Pinpoint the cell where the given text exists, returning its (X, Y) midpoint coordinate. 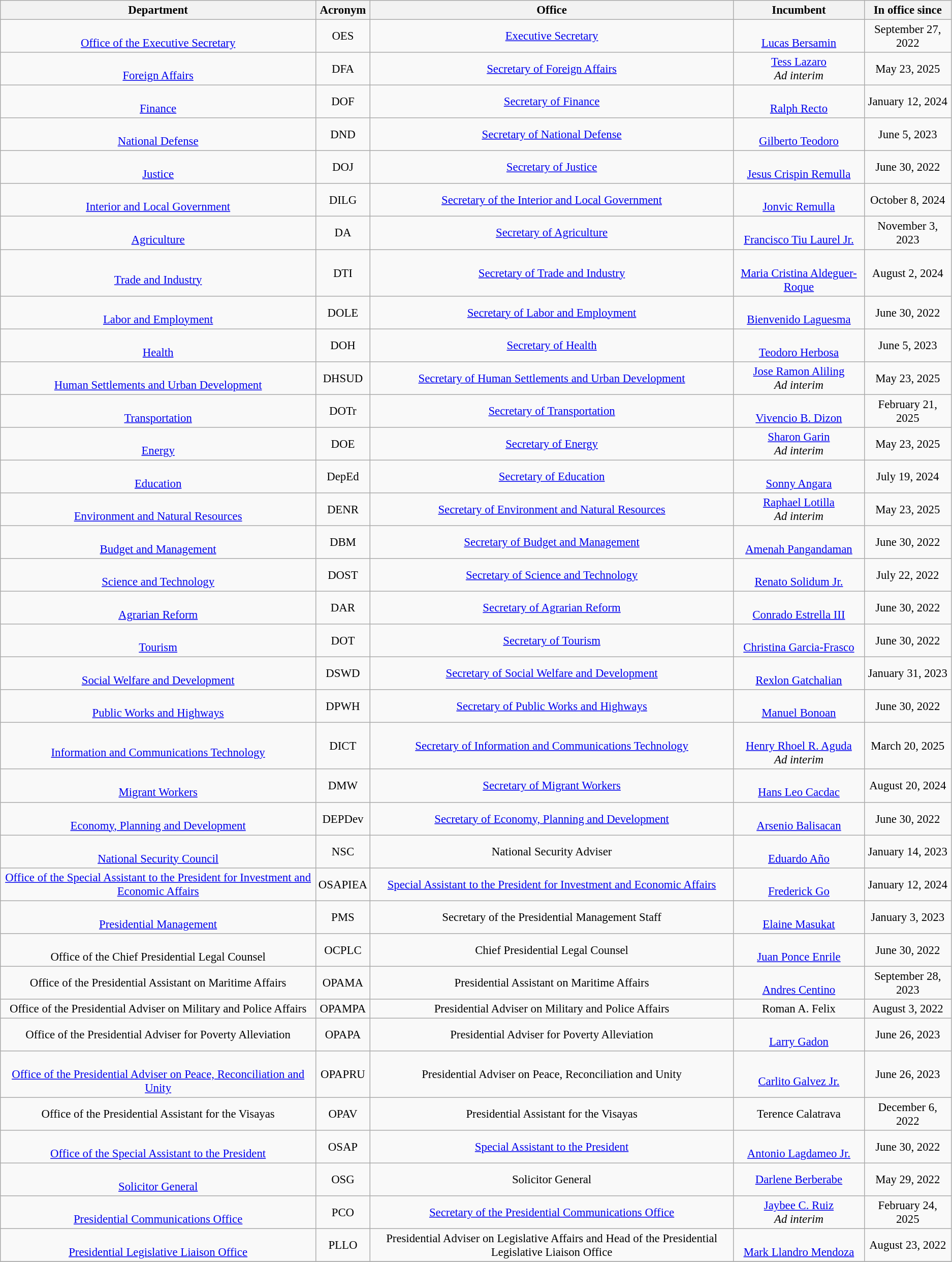
Presidential Adviser on Military and Police Affairs (552, 1009)
Tess LazaroAd interim (799, 69)
Secretary of the Presidential Communications Office (552, 1213)
August 2, 2024 (907, 273)
DOH (343, 346)
Office of the Presidential Adviser for Poverty Alleviation (158, 1035)
Presidential Legislative Liaison Office (158, 1245)
Presidential Communications Office (158, 1213)
Secretary of Social Welfare and Development (552, 674)
DepEd (343, 477)
DOLE (343, 312)
Secretary of Agriculture (552, 233)
Presidential Adviser on Legislative Affairs and Head of the Presidential Legislative Liaison Office (552, 1245)
OSAPIEA (343, 884)
Energy (158, 444)
Incumbent (799, 10)
DFA (343, 69)
Science and Technology (158, 575)
Human Settlements and Urban Development (158, 378)
February 21, 2025 (907, 411)
DPWH (343, 706)
Acronym (343, 10)
PMS (343, 917)
DSWD (343, 674)
Vivencio B. Dizon (799, 411)
September 27, 2022 (907, 37)
Raphael LotillaAd interim (799, 509)
Information and Communications Technology (158, 746)
Teodoro Herbosa (799, 346)
Mark Llandro Mendoza (799, 1245)
Sonny Angara (799, 477)
Secretary of Trade and Industry (552, 273)
Office of the Special Assistant to the President for Investment and Economic Affairs (158, 884)
Special Assistant to the President (552, 1147)
Presidential Assistant on Maritime Affairs (552, 983)
DEPDev (343, 818)
Agrarian Reform (158, 608)
Secretary of Foreign Affairs (552, 69)
Social Welfare and Development (158, 674)
Francisco Tiu Laurel Jr. (799, 233)
Secretary of Education (552, 477)
Carlito Galvez Jr. (799, 1074)
Secretary of the Interior and Local Government (552, 200)
Office of the Presidential Assistant on Maritime Affairs (158, 983)
DICT (343, 746)
Secretary of Health (552, 346)
Rexlon Gatchalian (799, 674)
Health (158, 346)
Frederick Go (799, 884)
Foreign Affairs (158, 69)
Executive Secretary (552, 37)
In office since (907, 10)
OPAV (343, 1114)
OSAP (343, 1147)
DAR (343, 608)
Bienvenido Laguesma (799, 312)
OSG (343, 1180)
OES (343, 37)
NSC (343, 852)
OPAMPA (343, 1009)
Budget and Management (158, 542)
Jaybee C. Ruiz Ad interim (799, 1213)
DOF (343, 102)
Gilberto Teodoro (799, 134)
OPAPA (343, 1035)
National Defense (158, 134)
January 31, 2023 (907, 674)
Roman A. Felix (799, 1009)
Secretary of Finance (552, 102)
Department (158, 10)
DTI (343, 273)
Eduardo Año (799, 852)
Secretary of National Defense (552, 134)
Office (552, 10)
Office of the Special Assistant to the President (158, 1147)
Public Works and Highways (158, 706)
Terence Calatrava (799, 1114)
Secretary of the Presidential Management Staff (552, 917)
Secretary of Energy (552, 444)
Presidential Assistant for the Visayas (552, 1114)
Amenah Pangandaman (799, 542)
DMW (343, 786)
July 22, 2022 (907, 575)
Jose Ramon AlilingAd interim (799, 378)
Andres Centino (799, 983)
DHSUD (343, 378)
January 14, 2023 (907, 852)
DOST (343, 575)
Secretary of Budget and Management (552, 542)
July 19, 2024 (907, 477)
OPAMA (343, 983)
March 20, 2025 (907, 746)
August 3, 2022 (907, 1009)
Manuel Bonoan (799, 706)
OPAPRU (343, 1074)
Office of the Presidential Assistant for the Visayas (158, 1114)
Office of the Presidential Adviser on Military and Police Affairs (158, 1009)
Secretary of Public Works and Highways (552, 706)
Conrado Estrella III (799, 608)
February 24, 2025 (907, 1213)
DOTr (343, 411)
Secretary of Tourism (552, 640)
DOE (343, 444)
Environment and Natural Resources (158, 509)
OCPLC (343, 950)
Juan Ponce Enrile (799, 950)
Presidential Management (158, 917)
Agriculture (158, 233)
Secretary of Justice (552, 168)
DENR (343, 509)
DND (343, 134)
Hans Leo Cacdac (799, 786)
Interior and Local Government (158, 200)
Secretary of Information and Communications Technology (552, 746)
Jonvic Remulla (799, 200)
Secretary of Economy, Planning and Development (552, 818)
Larry Gadon (799, 1035)
Renato Solidum Jr. (799, 575)
PCO (343, 1213)
December 6, 2022 (907, 1114)
DBM (343, 542)
Labor and Employment (158, 312)
Office of the Chief Presidential Legal Counsel (158, 950)
PLLO (343, 1245)
August 23, 2022 (907, 1245)
January 3, 2023 (907, 917)
Trade and Industry (158, 273)
Antonio Lagdameo Jr. (799, 1147)
DILG (343, 200)
Office of the Presidential Adviser on Peace, Reconciliation and Unity (158, 1074)
Secretary of Transportation (552, 411)
October 8, 2024 (907, 200)
November 3, 2023 (907, 233)
DA (343, 233)
Henry Rhoel R. Aguda Ad interim (799, 746)
National Security Adviser (552, 852)
August 20, 2024 (907, 786)
DOJ (343, 168)
Secretary of Human Settlements and Urban Development (552, 378)
DOT (343, 640)
May 29, 2022 (907, 1180)
Sharon GarinAd interim (799, 444)
September 28, 2023 (907, 983)
Special Assistant to the President for Investment and Economic Affairs (552, 884)
National Security Council (158, 852)
Transportation (158, 411)
Education (158, 477)
Finance (158, 102)
Maria Cristina Aldeguer-Roque (799, 273)
Secretary of Labor and Employment (552, 312)
Secretary of Migrant Workers (552, 786)
Christina Garcia-Frasco (799, 640)
Elaine Masukat (799, 917)
Lucas Bersamin (799, 37)
Darlene Berberabe (799, 1180)
Secretary of Environment and Natural Resources (552, 509)
Ralph Recto (799, 102)
Arsenio Balisacan (799, 818)
Presidential Adviser on Peace, Reconciliation and Unity (552, 1074)
Justice (158, 168)
Migrant Workers (158, 786)
Secretary of Agrarian Reform (552, 608)
Office of the Executive Secretary (158, 37)
Presidential Adviser for Poverty Alleviation (552, 1035)
Tourism (158, 640)
Economy, Planning and Development (158, 818)
Jesus Crispin Remulla (799, 168)
Chief Presidential Legal Counsel (552, 950)
Secretary of Science and Technology (552, 575)
